Capture the cell that displays the provided text and extract its [X, Y] central coordinate. 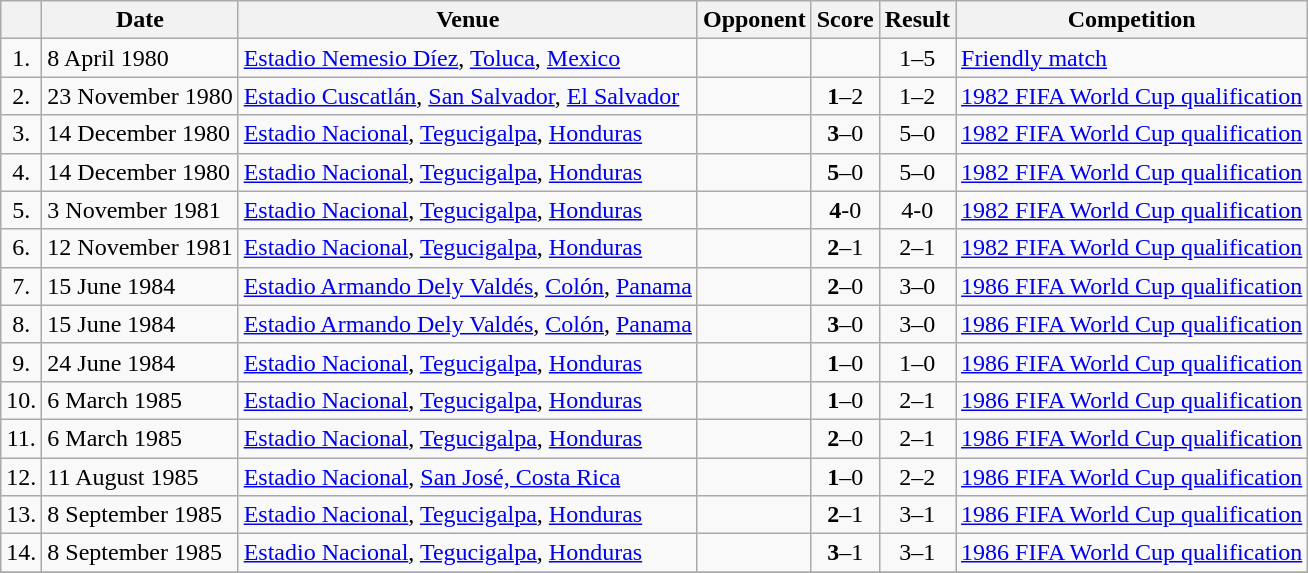
2. [22, 96]
9. [22, 362]
24 June 1984 [140, 362]
Opponent [754, 20]
8 April 1980 [140, 58]
12. [22, 477]
1. [22, 58]
Result [917, 20]
6. [22, 248]
1–5 [917, 58]
4. [22, 172]
10. [22, 400]
13. [22, 515]
Venue [468, 20]
Estadio Nacional, San José, Costa Rica [468, 477]
7. [22, 286]
23 November 1980 [140, 96]
Score [845, 20]
Estadio Cuscatlán, San Salvador, El Salvador [468, 96]
Friendly match [1132, 58]
Date [140, 20]
3. [22, 134]
Estadio Nemesio Díez, Toluca, Mexico [468, 58]
14. [22, 553]
3 November 1981 [140, 210]
11 August 1985 [140, 477]
8. [22, 324]
5. [22, 210]
2–2 [917, 477]
12 November 1981 [140, 248]
11. [22, 438]
Competition [1132, 20]
